Scan for the cell matching the given text and deliver its [x, y] coordinate at center. 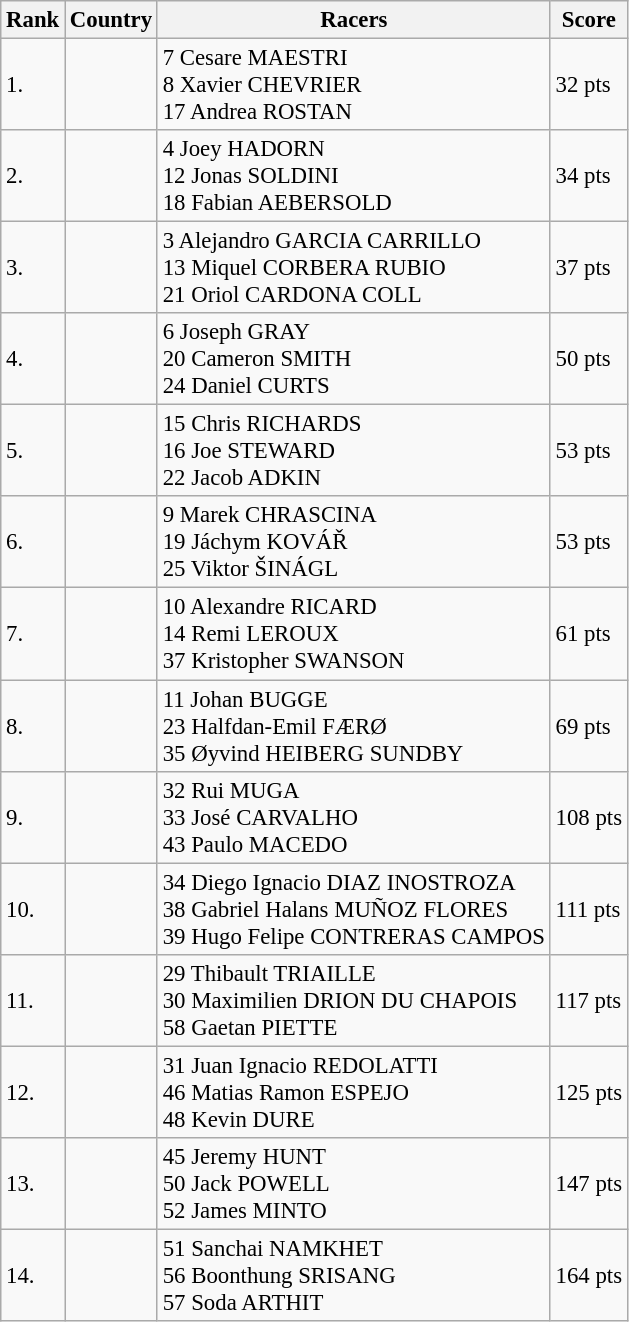
111 pts [588, 909]
69 pts [588, 726]
32 Rui MUGA33 José CARVALHO43 Paulo MACEDO [354, 817]
6. [33, 542]
11. [33, 1000]
51 Sanchai NAMKHET56 Boonthung SRISANG57 Soda ARTHIT [354, 1275]
31 Juan Ignacio REDOLATTI46 Matias Ramon ESPEJO48 Kevin DURE [354, 1092]
3 Alejandro GARCIA CARRILLO13 Miquel CORBERA RUBIO21 Oriol CARDONA COLL [354, 268]
10 Alexandre RICARD14 Remi LEROUX37 Kristopher SWANSON [354, 634]
1. [33, 85]
Racers [354, 20]
Country [112, 20]
29 Thibault TRIAILLE30 Maximilien DRION DU CHAPOIS58 Gaetan PIETTE [354, 1000]
4. [33, 359]
37 pts [588, 268]
125 pts [588, 1092]
Rank [33, 20]
32 pts [588, 85]
13. [33, 1184]
5. [33, 451]
7. [33, 634]
12. [33, 1092]
147 pts [588, 1184]
3. [33, 268]
45 Jeremy HUNT50 Jack POWELL52 James MINTO [354, 1184]
108 pts [588, 817]
34 Diego Ignacio DIAZ INOSTROZA38 Gabriel Halans MUÑOZ FLORES39 Hugo Felipe CONTRERAS CAMPOS [354, 909]
7 Cesare MAESTRI8 Xavier CHEVRIER17 Andrea ROSTAN [354, 85]
117 pts [588, 1000]
8. [33, 726]
11 Johan BUGGE23 Halfdan-Emil FÆRØ35 Øyvind HEIBERG SUNDBY [354, 726]
6 Joseph GRAY20 Cameron SMITH24 Daniel CURTS [354, 359]
9. [33, 817]
61 pts [588, 634]
14. [33, 1275]
Score [588, 20]
9 Marek CHRASCINA19 Jáchym KOVÁŘ25 Viktor ŠINÁGL [354, 542]
15 Chris RICHARDS16 Joe STEWARD22 Jacob ADKIN [354, 451]
34 pts [588, 176]
4 Joey HADORN12 Jonas SOLDINI18 Fabian AEBERSOLD [354, 176]
10. [33, 909]
164 pts [588, 1275]
2. [33, 176]
50 pts [588, 359]
